Output the [x, y] coordinate of the center of the cell containing the given text.  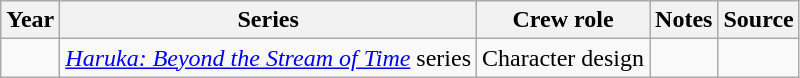
Series [268, 20]
Source [758, 20]
Notes [684, 20]
Character design [564, 58]
Year [30, 20]
Haruka: Beyond the Stream of Time series [268, 58]
Crew role [564, 20]
